Locate the cell with the specified text and output its (x, y) center coordinate. 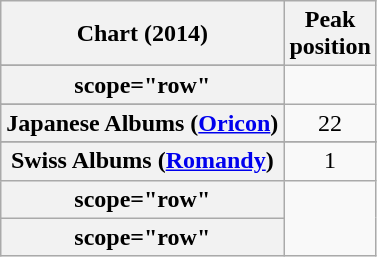
Peakposition (330, 34)
22 (330, 123)
Swiss Albums (Romandy) (142, 161)
Chart (2014) (142, 34)
1 (330, 161)
Japanese Albums (Oricon) (142, 123)
